Detect which cell encompasses the target text, then output its (X, Y) center coordinate. 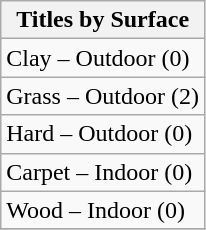
Clay – Outdoor (0) (103, 58)
Wood – Indoor (0) (103, 210)
Hard – Outdoor (0) (103, 134)
Grass – Outdoor (2) (103, 96)
Titles by Surface (103, 20)
Carpet – Indoor (0) (103, 172)
